Extract the [x, y] coordinate from the center of the cell holding the provided text.  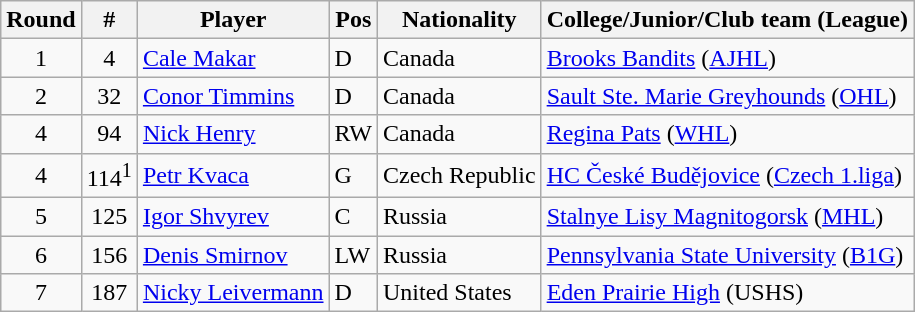
Pennsylvania State University (B1G) [727, 255]
Brooks Bandits (AJHL) [727, 58]
C [353, 217]
2 [41, 96]
# [109, 20]
Regina Pats (WHL) [727, 134]
Sault Ste. Marie Greyhounds (OHL) [727, 96]
G [353, 176]
Nationality [459, 20]
1141 [109, 176]
7 [41, 293]
125 [109, 217]
Eden Prairie High (USHS) [727, 293]
Stalnye Lisy Magnitogorsk (MHL) [727, 217]
Czech Republic [459, 176]
Denis Smirnov [233, 255]
Player [233, 20]
94 [109, 134]
32 [109, 96]
Cale Makar [233, 58]
Petr Kvaca [233, 176]
Nicky Leivermann [233, 293]
College/Junior/Club team (League) [727, 20]
Conor Timmins [233, 96]
United States [459, 293]
Igor Shvyrev [233, 217]
5 [41, 217]
156 [109, 255]
Pos [353, 20]
Round [41, 20]
LW [353, 255]
6 [41, 255]
1 [41, 58]
HC České Budějovice (Czech 1.liga) [727, 176]
RW [353, 134]
Nick Henry [233, 134]
187 [109, 293]
